Scan for the cell matching the given text and deliver its [X, Y] coordinate at center. 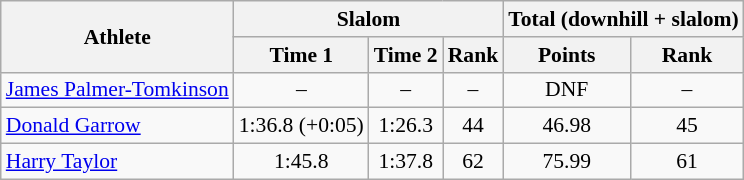
Athlete [118, 36]
Slalom [368, 19]
1:37.8 [406, 162]
James Palmer-Tomkinson [118, 90]
Points [566, 55]
Harry Taylor [118, 162]
Donald Garrow [118, 126]
44 [474, 126]
46.98 [566, 126]
Time 1 [302, 55]
Total (downhill + slalom) [624, 19]
1:45.8 [302, 162]
62 [474, 162]
45 [687, 126]
1:26.3 [406, 126]
DNF [566, 90]
61 [687, 162]
Time 2 [406, 55]
75.99 [566, 162]
1:36.8 (+0:05) [302, 126]
